Identify which cell holds the provided text, then report its [x, y] central coordinate. 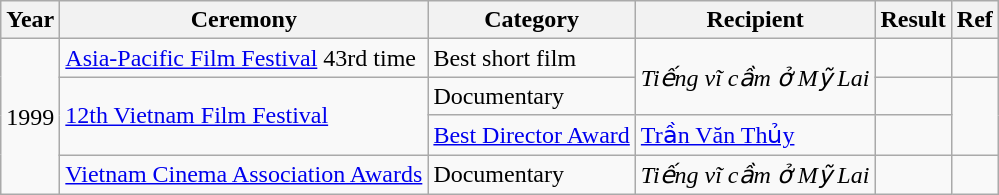
1999 [30, 116]
Vietnam Cinema Association Awards [244, 174]
12th Vietnam Film Festival [244, 116]
Category [532, 20]
Best Director Award [532, 135]
Recipient [755, 20]
Ref [974, 20]
Asia-Pacific Film Festival 43rd time [244, 58]
Trần Văn Thủy [755, 135]
Result [913, 20]
Ceremony [244, 20]
Best short film [532, 58]
Year [30, 20]
